Provide the [X, Y] coordinate of the cell's center where the given text is located.  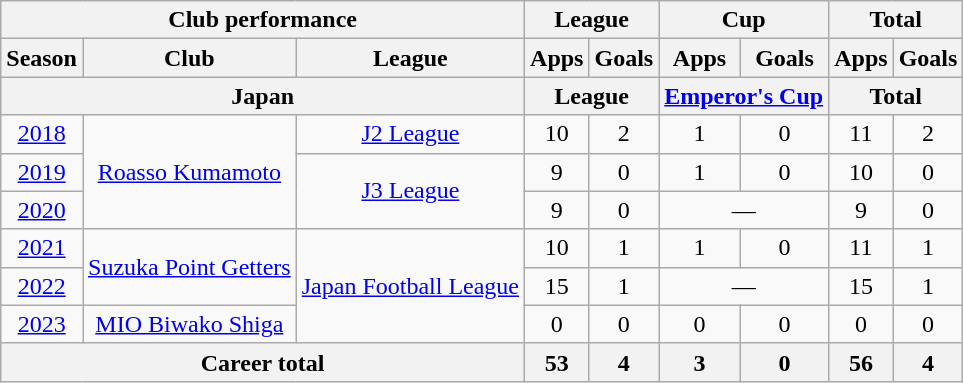
Career total [263, 362]
3 [700, 362]
Japan Football League [410, 286]
J2 League [410, 134]
2022 [42, 286]
Season [42, 58]
56 [861, 362]
Cup [744, 20]
2021 [42, 248]
Roasso Kumamoto [189, 172]
Club [189, 58]
2023 [42, 324]
J3 League [410, 191]
2019 [42, 172]
Emperor's Cup [744, 96]
Club performance [263, 20]
53 [557, 362]
2020 [42, 210]
Suzuka Point Getters [189, 267]
MIO Biwako Shiga [189, 324]
2018 [42, 134]
Japan [263, 96]
